Search for the cell housing the specified text and yield its [x, y] center coordinate. 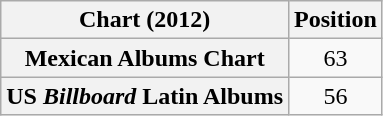
Position [336, 20]
63 [336, 58]
US Billboard Latin Albums [145, 96]
Chart (2012) [145, 20]
56 [336, 96]
Mexican Albums Chart [145, 58]
